Find where the given text appears and provide that cell's center as (X, Y) coordinate. 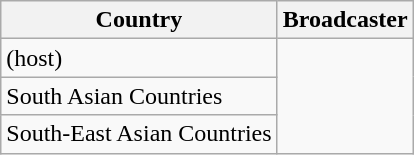
(host) (139, 58)
South-East Asian Countries (139, 134)
South Asian Countries (139, 96)
Broadcaster (345, 20)
Country (139, 20)
